Provide the (x, y) coordinate of the cell's center where the given text is located.  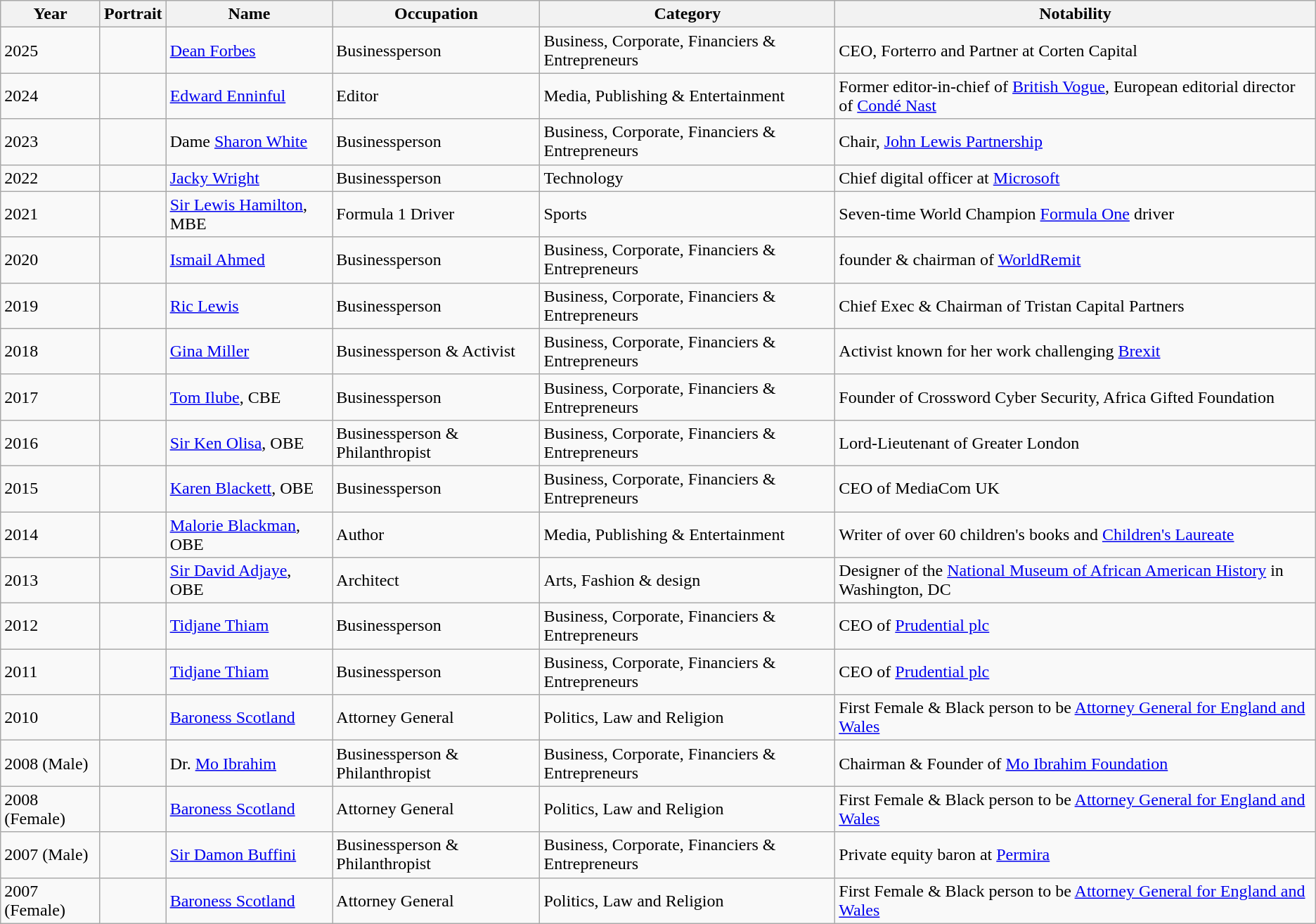
Ric Lewis (249, 305)
Chief digital officer at Microsoft (1076, 178)
Karen Blackett, OBE (249, 488)
Year (51, 14)
2024 (51, 96)
2017 (51, 397)
Sir Ken Olisa, OBE (249, 443)
2018 (51, 352)
2012 (51, 626)
Notability (1076, 14)
2007 (Male) (51, 855)
Edward Enninful (249, 96)
Activist known for her work challenging Brexit (1076, 352)
2015 (51, 488)
Private equity baron at Permira (1076, 855)
Arts, Fashion & design (688, 581)
2011 (51, 672)
Seven-time World Champion Formula One driver (1076, 214)
Writer of over 60 children's books and Children's Laureate (1076, 534)
Name (249, 14)
2023 (51, 142)
CEO of MediaCom UK (1076, 488)
Chair, John Lewis Partnership (1076, 142)
Occupation (436, 14)
CEO, Forterro and Partner at Corten Capital (1076, 51)
Dean Forbes (249, 51)
Founder of Crossword Cyber Security, Africa Gifted Foundation (1076, 397)
Sports (688, 214)
Lord-Lieutenant of Greater London (1076, 443)
Chairman & Founder of Mo Ibrahim Foundation (1076, 764)
2008 (Male) (51, 764)
Sir David Adjaye, OBE (249, 581)
2014 (51, 534)
Architect (436, 581)
Formula 1 Driver (436, 214)
Malorie Blackman, OBE (249, 534)
Sir Lewis Hamilton, MBE (249, 214)
2016 (51, 443)
Category (688, 14)
2022 (51, 178)
Dame Sharon White (249, 142)
Technology (688, 178)
2020 (51, 260)
2008 (Female) (51, 809)
Ismail Ahmed (249, 260)
Gina Miller (249, 352)
Jacky Wright (249, 178)
Tom Ilube, CBE (249, 397)
Sir Damon Buffini (249, 855)
Portrait (133, 14)
2013 (51, 581)
2021 (51, 214)
Former editor-in-chief of British Vogue, European editorial director of Condé Nast (1076, 96)
Chief Exec & Chairman of Tristan Capital Partners (1076, 305)
2010 (51, 717)
2019 (51, 305)
Editor (436, 96)
2007 (Female) (51, 900)
founder & chairman of WorldRemit (1076, 260)
2025 (51, 51)
Businessperson & Activist (436, 352)
Author (436, 534)
Designer of the National Museum of African American History in Washington, DC (1076, 581)
Dr. Mo Ibrahim (249, 764)
